For the text-containing cell, return its midpoint in [x, y] coordinate format. 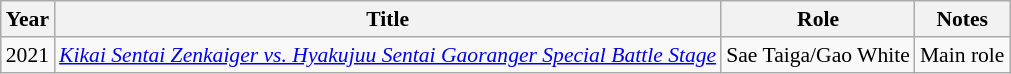
Kikai Sentai Zenkaiger vs. Hyakujuu Sentai Gaoranger Special Battle Stage [388, 55]
Main role [962, 55]
Year [28, 19]
2021 [28, 55]
Sae Taiga/Gao White [818, 55]
Title [388, 19]
Role [818, 19]
Notes [962, 19]
